Find where the given text appears and provide that cell's center as (x, y) coordinate. 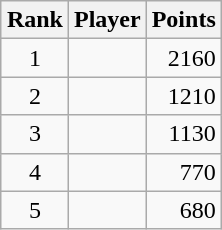
4 (34, 172)
Player (107, 20)
2160 (184, 58)
2 (34, 96)
1210 (184, 96)
1 (34, 58)
5 (34, 210)
680 (184, 210)
3 (34, 134)
770 (184, 172)
Rank (34, 20)
1130 (184, 134)
Points (184, 20)
